Extract the (x, y) coordinate from the center of the cell holding the provided text.  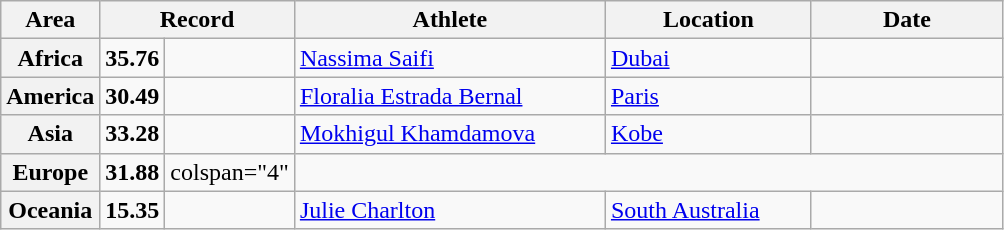
15.35 (132, 210)
Floralia Estrada Bernal (450, 96)
Mokhigul Khamdamova (450, 134)
Oceania (50, 210)
Kobe (708, 134)
Dubai (708, 58)
colspan="4" (230, 172)
35.76 (132, 58)
31.88 (132, 172)
Paris (708, 96)
America (50, 96)
30.49 (132, 96)
Record (198, 20)
Nassima Saifi (450, 58)
Africa (50, 58)
South Australia (708, 210)
Julie Charlton (450, 210)
Area (50, 20)
33.28 (132, 134)
Europe (50, 172)
Location (708, 20)
Athlete (450, 20)
Date (906, 20)
Asia (50, 134)
